Locate the cell with the specified text and output its [x, y] center coordinate. 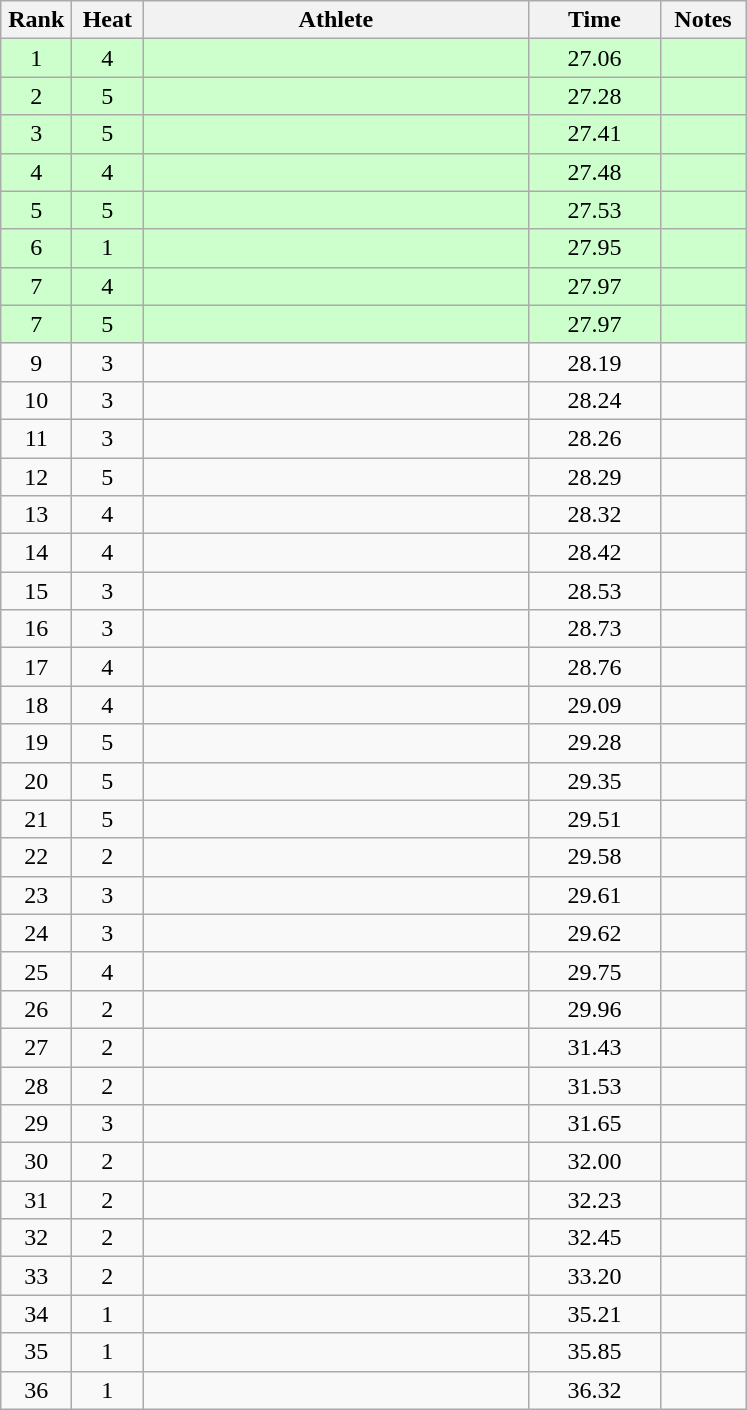
28.29 [594, 477]
31.43 [594, 1047]
30 [36, 1162]
28.73 [594, 629]
29.35 [594, 781]
20 [36, 781]
10 [36, 400]
28.53 [594, 591]
36.32 [594, 1390]
29.09 [594, 705]
27 [36, 1047]
24 [36, 933]
31.53 [594, 1085]
35.21 [594, 1314]
32.45 [594, 1238]
Time [594, 20]
29.58 [594, 857]
29.28 [594, 743]
28.19 [594, 362]
29 [36, 1124]
19 [36, 743]
18 [36, 705]
11 [36, 438]
28.32 [594, 515]
28 [36, 1085]
25 [36, 971]
Heat [108, 20]
31.65 [594, 1124]
34 [36, 1314]
29.61 [594, 895]
12 [36, 477]
33 [36, 1276]
27.06 [594, 58]
28.42 [594, 553]
29.96 [594, 1009]
29.62 [594, 933]
35.85 [594, 1352]
28.26 [594, 438]
32.00 [594, 1162]
17 [36, 667]
29.75 [594, 971]
6 [36, 248]
21 [36, 819]
15 [36, 591]
32 [36, 1238]
36 [36, 1390]
22 [36, 857]
35 [36, 1352]
16 [36, 629]
23 [36, 895]
13 [36, 515]
32.23 [594, 1200]
27.41 [594, 134]
27.95 [594, 248]
31 [36, 1200]
29.51 [594, 819]
33.20 [594, 1276]
14 [36, 553]
9 [36, 362]
27.53 [594, 210]
26 [36, 1009]
28.76 [594, 667]
27.28 [594, 96]
28.24 [594, 400]
Notes [703, 20]
Rank [36, 20]
27.48 [594, 172]
Athlete [336, 20]
